Identify which cell holds the provided text, then report its [X, Y] central coordinate. 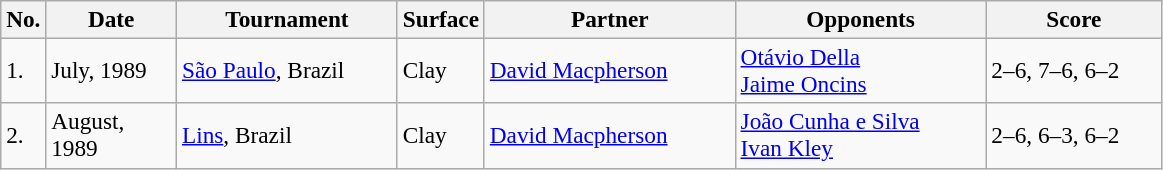
Tournament [288, 19]
2–6, 6–3, 6–2 [1074, 136]
Date [112, 19]
No. [24, 19]
Otávio Della Jaime Oncins [860, 70]
2–6, 7–6, 6–2 [1074, 70]
Partner [610, 19]
1. [24, 70]
Opponents [860, 19]
July, 1989 [112, 70]
São Paulo, Brazil [288, 70]
2. [24, 136]
Lins, Brazil [288, 136]
Surface [440, 19]
August, 1989 [112, 136]
Score [1074, 19]
João Cunha e Silva Ivan Kley [860, 136]
